Locate the cell with the specified text and output its [x, y] center coordinate. 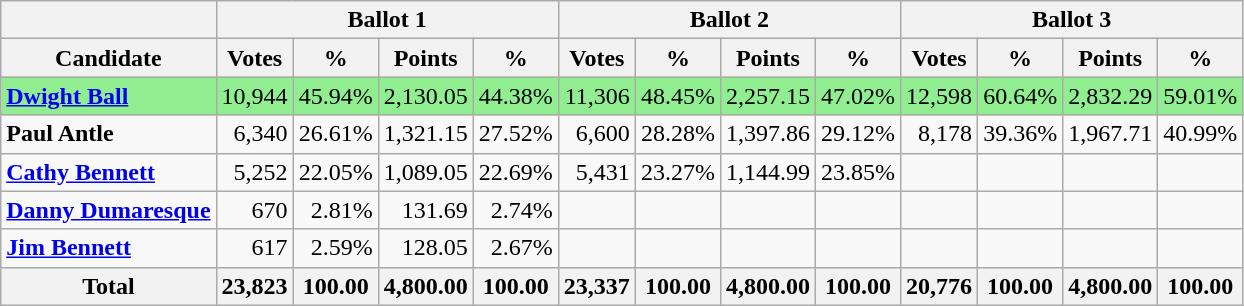
23.85% [858, 172]
48.45% [678, 96]
2,832.29 [1110, 96]
Paul Antle [108, 134]
Cathy Bennett [108, 172]
20,776 [940, 286]
44.38% [516, 96]
22.69% [516, 172]
23,823 [254, 286]
2.59% [336, 248]
39.36% [1020, 134]
11,306 [596, 96]
Ballot 1 [387, 20]
2.74% [516, 210]
47.02% [858, 96]
2.67% [516, 248]
60.64% [1020, 96]
29.12% [858, 134]
2,257.15 [768, 96]
45.94% [336, 96]
2,130.05 [426, 96]
5,431 [596, 172]
23.27% [678, 172]
670 [254, 210]
1,144.99 [768, 172]
131.69 [426, 210]
5,252 [254, 172]
Jim Bennett [108, 248]
23,337 [596, 286]
2.81% [336, 210]
Ballot 3 [1072, 20]
59.01% [1200, 96]
617 [254, 248]
1,397.86 [768, 134]
8,178 [940, 134]
1,967.71 [1110, 134]
28.28% [678, 134]
1,089.05 [426, 172]
40.99% [1200, 134]
6,340 [254, 134]
27.52% [516, 134]
26.61% [336, 134]
1,321.15 [426, 134]
6,600 [596, 134]
12,598 [940, 96]
Danny Dumaresque [108, 210]
Dwight Ball [108, 96]
10,944 [254, 96]
Candidate [108, 58]
Total [108, 286]
128.05 [426, 248]
Ballot 2 [729, 20]
22.05% [336, 172]
